Search for the cell housing the specified text and yield its (X, Y) center coordinate. 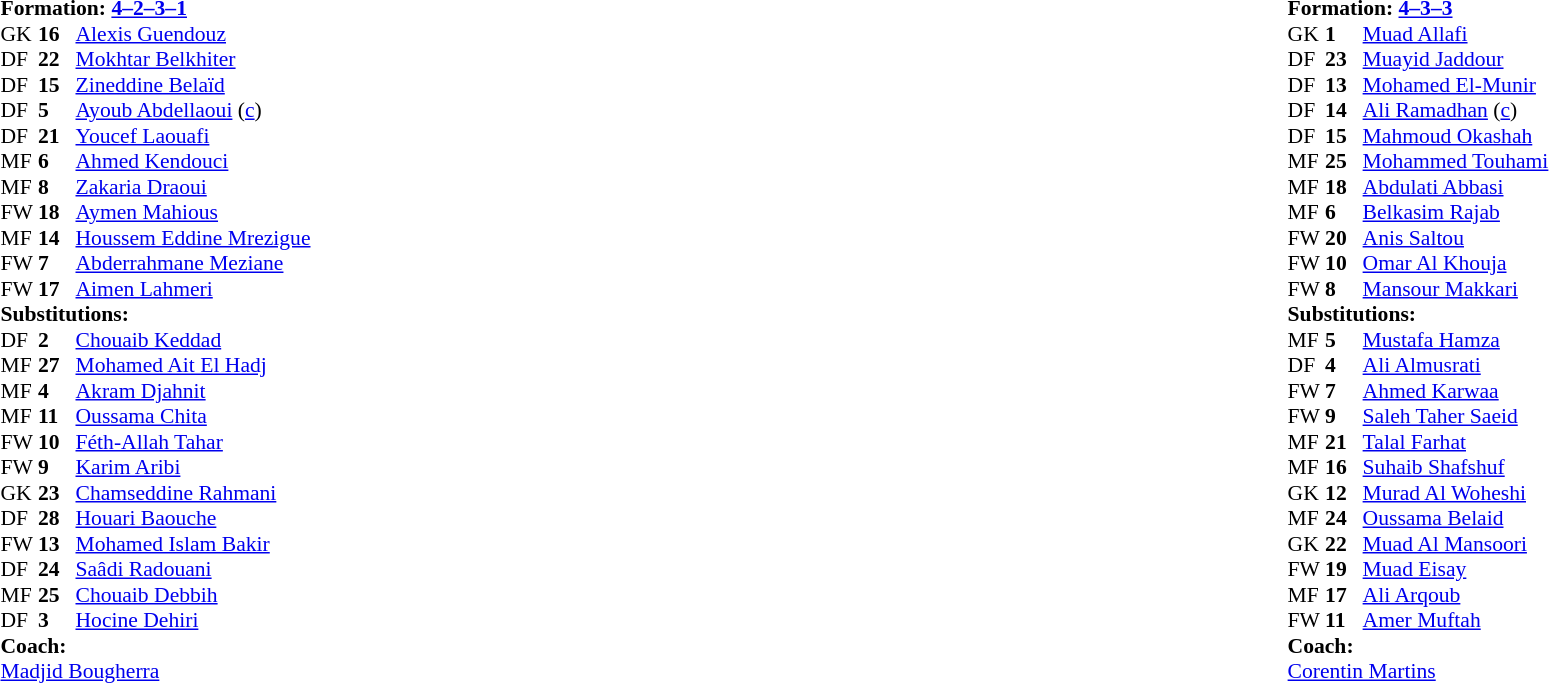
Suhaib Shafshuf (1456, 467)
27 (57, 365)
Akram Djahnit (194, 391)
Ali Arqoub (1456, 595)
Murad Al Woheshi (1456, 493)
12 (1344, 493)
Belkasim Rajab (1456, 213)
Mustafa Hamza (1456, 340)
Aymen Mahious (194, 213)
Youcef Laouafi (194, 136)
Mokhtar Belkhiter (194, 59)
Muayid Jaddour (1456, 59)
Mansour Makkari (1456, 289)
Oussama Chita (194, 417)
Hocine Dehiri (194, 621)
Amer Muftah (1456, 621)
Omar Al Khouja (1456, 263)
Ali Almusrati (1456, 365)
20 (1344, 238)
Muad Al Mansoori (1456, 544)
Féth-Allah Tahar (194, 442)
Abdulati Abbasi (1456, 187)
Oussama Belaid (1456, 519)
Saâdi Radouani (194, 569)
Zineddine Belaïd (194, 85)
Mohamed Islam Bakir (194, 544)
Ahmed Karwaa (1456, 391)
Karim Aribi (194, 467)
Ayoub Abdellaoui (c) (194, 111)
Ahmed Kendouci (194, 161)
Chamseddine Rahmani (194, 493)
Zakaria Draoui (194, 187)
Houssem Eddine Mrezigue (194, 238)
Muad Eisay (1456, 569)
Houari Baouche (194, 519)
Mohamed El-Munir (1456, 85)
Chouaib Keddad (194, 340)
28 (57, 519)
3 (57, 621)
Abderrahmane Meziane (194, 263)
Chouaib Debbih (194, 595)
Muad Allafi (1456, 34)
Mohamed Ait El Hadj (194, 365)
Mahmoud Okashah (1456, 136)
Anis Saltou (1456, 238)
Aimen Lahmeri (194, 289)
Talal Farhat (1456, 442)
19 (1344, 569)
2 (57, 340)
Ali Ramadhan (c) (1456, 111)
1 (1344, 34)
Mohammed Touhami (1456, 161)
Saleh Taher Saeid (1456, 417)
Alexis Guendouz (194, 34)
